Capture the cell that displays the provided text and extract its [x, y] central coordinate. 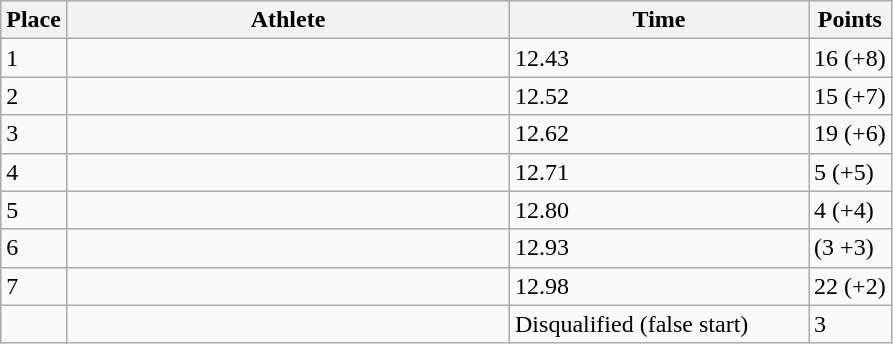
12.52 [660, 96]
Disqualified (false start) [660, 324]
12.98 [660, 286]
5 (+5) [850, 172]
Athlete [288, 20]
Time [660, 20]
19 (+6) [850, 134]
(3 +3) [850, 248]
Points [850, 20]
22 (+2) [850, 286]
15 (+7) [850, 96]
5 [34, 210]
4 [34, 172]
12.93 [660, 248]
2 [34, 96]
12.62 [660, 134]
4 (+4) [850, 210]
16 (+8) [850, 58]
12.80 [660, 210]
7 [34, 286]
12.43 [660, 58]
6 [34, 248]
1 [34, 58]
Place [34, 20]
12.71 [660, 172]
